Search for the cell housing the specified text and yield its (X, Y) center coordinate. 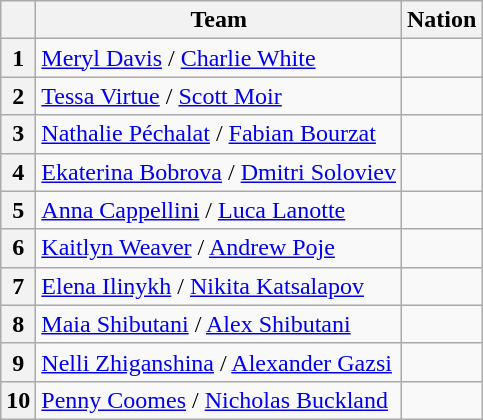
Nathalie Péchalat / Fabian Bourzat (219, 134)
1 (18, 58)
Meryl Davis / Charlie White (219, 58)
3 (18, 134)
Anna Cappellini / Luca Lanotte (219, 210)
Team (219, 20)
5 (18, 210)
Penny Coomes / Nicholas Buckland (219, 400)
Kaitlyn Weaver / Andrew Poje (219, 248)
8 (18, 324)
6 (18, 248)
Tessa Virtue / Scott Moir (219, 96)
2 (18, 96)
4 (18, 172)
Maia Shibutani / Alex Shibutani (219, 324)
Nation (442, 20)
Ekaterina Bobrova / Dmitri Soloviev (219, 172)
10 (18, 400)
Elena Ilinykh / Nikita Katsalapov (219, 286)
Nelli Zhiganshina / Alexander Gazsi (219, 362)
9 (18, 362)
7 (18, 286)
